Locate the cell with the specified text and output its (x, y) center coordinate. 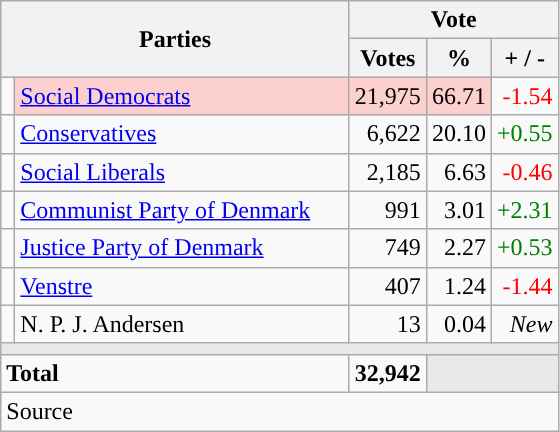
-1.44 (524, 286)
6,622 (388, 134)
Source (280, 411)
407 (388, 286)
+0.53 (524, 248)
Conservatives (182, 134)
Total (176, 373)
N. P. J. Andersen (182, 324)
66.71 (458, 96)
Venstre (182, 286)
Vote (454, 20)
Social Democrats (182, 96)
Communist Party of Denmark (182, 210)
749 (388, 248)
-0.46 (524, 172)
Justice Party of Denmark (182, 248)
+0.55 (524, 134)
6.63 (458, 172)
13 (388, 324)
+2.31 (524, 210)
New (524, 324)
Votes (388, 58)
21,975 (388, 96)
1.24 (458, 286)
% (458, 58)
3.01 (458, 210)
+ / - (524, 58)
Social Liberals (182, 172)
-1.54 (524, 96)
2,185 (388, 172)
2.27 (458, 248)
Parties (176, 39)
20.10 (458, 134)
0.04 (458, 324)
32,942 (388, 373)
991 (388, 210)
